For the text-containing cell, return its midpoint in (x, y) coordinate format. 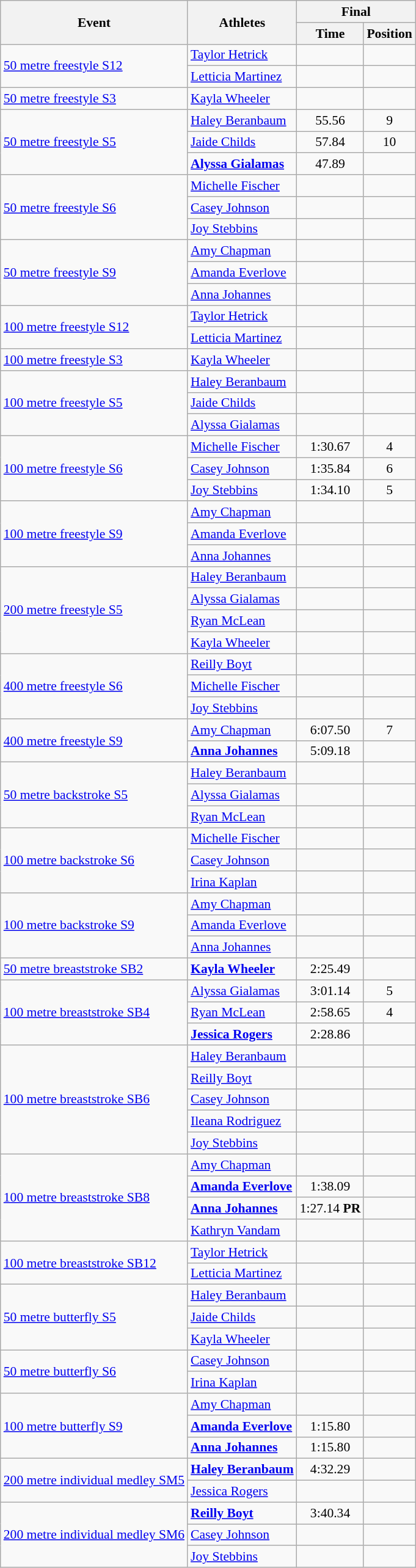
1:38.09 (330, 1187)
Athletes (242, 22)
100 metre freestyle S12 (94, 327)
100 metre butterfly S9 (94, 1426)
Event (94, 22)
5:09.18 (330, 751)
Kathryn Vandam (242, 1230)
3:40.34 (330, 1513)
50 metre freestyle S5 (94, 142)
9 (389, 120)
Time (330, 34)
10 (389, 142)
100 metre breaststroke SB6 (94, 1099)
6 (389, 469)
50 metre freestyle S12 (94, 66)
100 metre freestyle S9 (94, 534)
6:07.50 (330, 730)
100 metre breaststroke SB8 (94, 1197)
100 metre freestyle S5 (94, 403)
50 metre backstroke S5 (94, 795)
50 metre freestyle S6 (94, 208)
50 metre butterfly S6 (94, 1372)
47.89 (330, 164)
2:28.86 (330, 1035)
50 metre freestyle S3 (94, 99)
55.56 (330, 120)
100 metre freestyle S6 (94, 469)
50 metre freestyle S9 (94, 272)
100 metre backstroke S6 (94, 860)
7 (389, 730)
4:32.29 (330, 1470)
57.84 (330, 142)
100 metre freestyle S3 (94, 360)
50 metre butterfly S5 (94, 1317)
1:27.14 PR (330, 1209)
1:34.10 (330, 490)
400 metre freestyle S6 (94, 687)
Ileana Rodriguez (242, 1121)
Final (356, 12)
3:01.14 (330, 991)
Position (389, 34)
50 metre breaststroke SB2 (94, 969)
100 metre backstroke S9 (94, 926)
200 metre freestyle S5 (94, 610)
200 metre individual medley SM5 (94, 1481)
1:30.67 (330, 447)
2:58.65 (330, 1013)
100 metre breaststroke SB4 (94, 1013)
100 metre breaststroke SB12 (94, 1263)
1:35.84 (330, 469)
2:25.49 (330, 969)
200 metre individual medley SM6 (94, 1534)
400 metre freestyle S9 (94, 740)
